Pinpoint the cell where the given text exists, returning its (X, Y) midpoint coordinate. 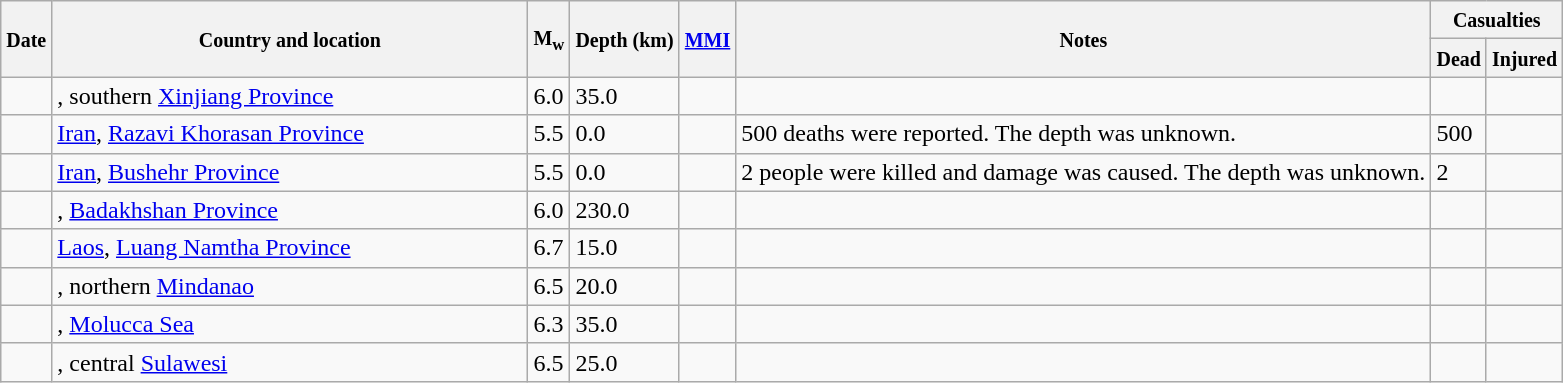
15.0 (624, 248)
Mw (549, 39)
6.3 (549, 324)
6.7 (549, 248)
Dead (1459, 58)
, southern Xinjiang Province (290, 96)
, northern Mindanao (290, 286)
25.0 (624, 362)
Notes (1084, 39)
Laos, Luang Namtha Province (290, 248)
, Molucca Sea (290, 324)
500 deaths were reported. The depth was unknown. (1084, 134)
, Badakhshan Province (290, 210)
MMI (708, 39)
Date (26, 39)
Iran, Bushehr Province (290, 172)
20.0 (624, 286)
Country and location (290, 39)
2 people were killed and damage was caused. The depth was unknown. (1084, 172)
230.0 (624, 210)
2 (1459, 172)
Injured (1524, 58)
Depth (km) (624, 39)
Iran, Razavi Khorasan Province (290, 134)
500 (1459, 134)
, central Sulawesi (290, 362)
Casualties (1497, 20)
